Return the [x, y] coordinate for the center point of the cell that contains the specified text.  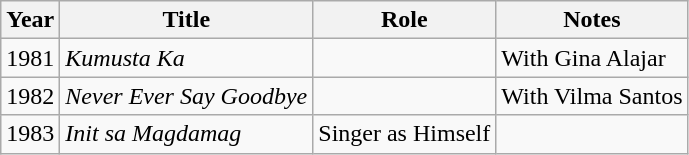
Notes [592, 20]
Title [186, 20]
Year [30, 20]
With Vilma Santos [592, 96]
Never Ever Say Goodbye [186, 96]
1982 [30, 96]
Init sa Magdamag [186, 134]
Kumusta Ka [186, 58]
1983 [30, 134]
With Gina Alajar [592, 58]
1981 [30, 58]
Singer as Himself [404, 134]
Role [404, 20]
